Extract the [X, Y] coordinate from the center of the cell holding the provided text.  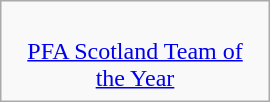
PFA Scotland Team of the Year [134, 51]
